Extract the (X, Y) coordinate from the center of the cell holding the provided text.  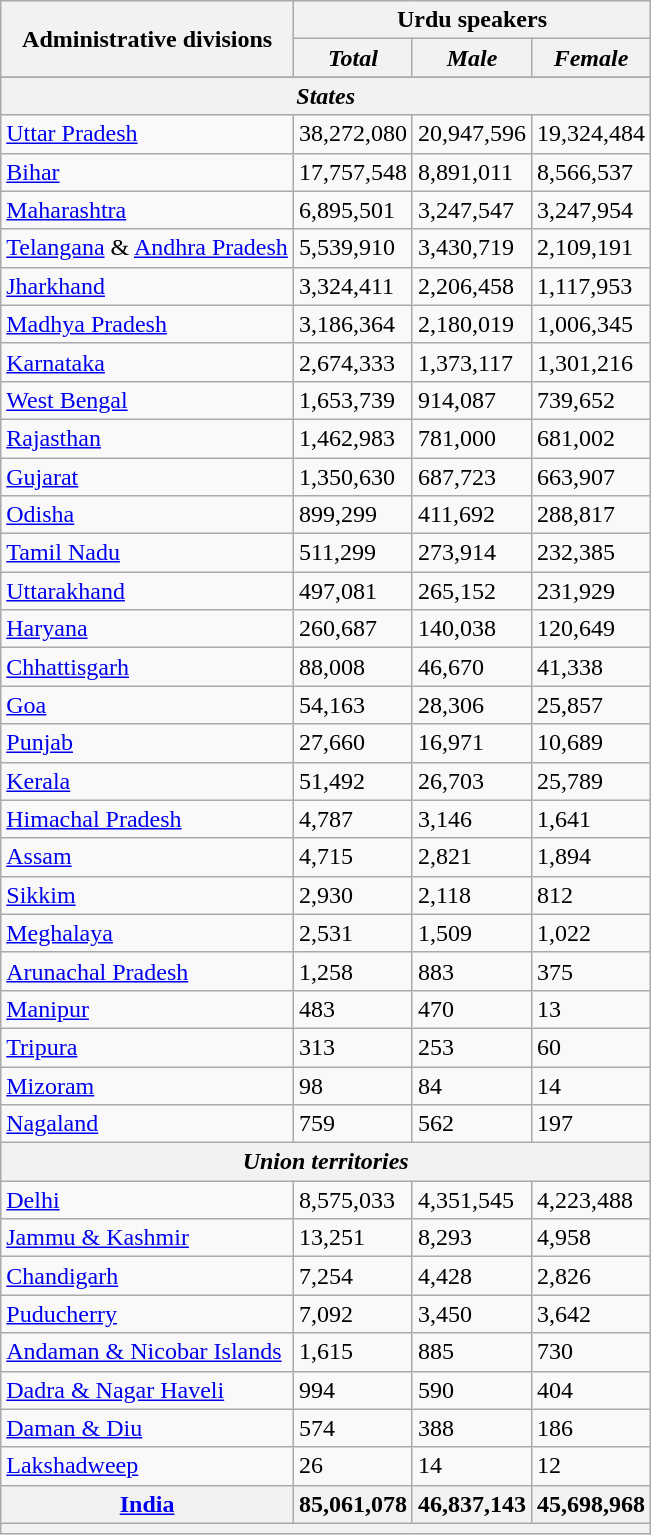
25,789 (592, 781)
26 (352, 1466)
253 (472, 1047)
4,223,488 (592, 1200)
404 (592, 1390)
88,008 (352, 667)
Sikkim (148, 895)
Administrative divisions (148, 39)
1,373,117 (472, 362)
232,385 (592, 553)
Madhya Pradesh (148, 324)
1,258 (352, 971)
54,163 (352, 705)
Female (592, 58)
2,206,458 (472, 286)
562 (472, 1124)
45,698,968 (592, 1504)
98 (352, 1085)
3,247,954 (592, 210)
Jammu & Kashmir (148, 1238)
1,462,983 (352, 438)
1,509 (472, 933)
288,817 (592, 515)
Bihar (148, 172)
197 (592, 1124)
17,757,548 (352, 172)
Odisha (148, 515)
10,689 (592, 743)
3,146 (472, 819)
4,958 (592, 1238)
759 (352, 1124)
Tamil Nadu (148, 553)
Haryana (148, 629)
2,531 (352, 933)
739,652 (592, 400)
590 (472, 1390)
3,430,719 (472, 248)
914,087 (472, 400)
46,837,143 (472, 1504)
2,109,191 (592, 248)
313 (352, 1047)
7,092 (352, 1314)
3,450 (472, 1314)
Delhi (148, 1200)
1,350,630 (352, 477)
Telangana & Andhra Pradesh (148, 248)
25,857 (592, 705)
4,787 (352, 819)
Goa (148, 705)
19,324,484 (592, 134)
38,272,080 (352, 134)
883 (472, 971)
Nagaland (148, 1124)
4,351,545 (472, 1200)
812 (592, 895)
497,081 (352, 591)
2,821 (472, 857)
1,894 (592, 857)
Rajasthan (148, 438)
1,022 (592, 933)
Daman & Diu (148, 1428)
8,891,011 (472, 172)
26,703 (472, 781)
140,038 (472, 629)
3,324,411 (352, 286)
2,930 (352, 895)
Karnataka (148, 362)
Assam (148, 857)
574 (352, 1428)
West Bengal (148, 400)
Urdu speakers (472, 20)
Arunachal Pradesh (148, 971)
687,723 (472, 477)
1,641 (592, 819)
28,306 (472, 705)
1,006,345 (592, 324)
681,002 (592, 438)
41,338 (592, 667)
Total (352, 58)
4,428 (472, 1276)
411,692 (472, 515)
Tripura (148, 1047)
Puducherry (148, 1314)
388 (472, 1428)
4,715 (352, 857)
885 (472, 1352)
1,117,953 (592, 286)
3,247,547 (472, 210)
265,152 (472, 591)
994 (352, 1390)
20,947,596 (472, 134)
84 (472, 1085)
8,575,033 (352, 1200)
899,299 (352, 515)
Andaman & Nicobar Islands (148, 1352)
231,929 (592, 591)
46,670 (472, 667)
Dadra & Nagar Haveli (148, 1390)
27,660 (352, 743)
5,539,910 (352, 248)
Gujarat (148, 477)
Manipur (148, 1009)
Lakshadweep (148, 1466)
781,000 (472, 438)
3,642 (592, 1314)
Union territories (326, 1162)
511,299 (352, 553)
Maharashtra (148, 210)
2,118 (472, 895)
120,649 (592, 629)
375 (592, 971)
60 (592, 1047)
Kerala (148, 781)
273,914 (472, 553)
States (326, 96)
6,895,501 (352, 210)
Chandigarh (148, 1276)
2,674,333 (352, 362)
16,971 (472, 743)
1,615 (352, 1352)
1,653,739 (352, 400)
2,826 (592, 1276)
Himachal Pradesh (148, 819)
India (148, 1504)
483 (352, 1009)
13 (592, 1009)
730 (592, 1352)
3,186,364 (352, 324)
Mizoram (148, 1085)
Uttarakhand (148, 591)
12 (592, 1466)
85,061,078 (352, 1504)
Male (472, 58)
Chhattisgarh (148, 667)
13,251 (352, 1238)
Punjab (148, 743)
Uttar Pradesh (148, 134)
8,293 (472, 1238)
8,566,537 (592, 172)
1,301,216 (592, 362)
2,180,019 (472, 324)
51,492 (352, 781)
Meghalaya (148, 933)
470 (472, 1009)
Jharkhand (148, 286)
7,254 (352, 1276)
260,687 (352, 629)
663,907 (592, 477)
186 (592, 1428)
